Pinpoint the cell where the given text exists, returning its (X, Y) midpoint coordinate. 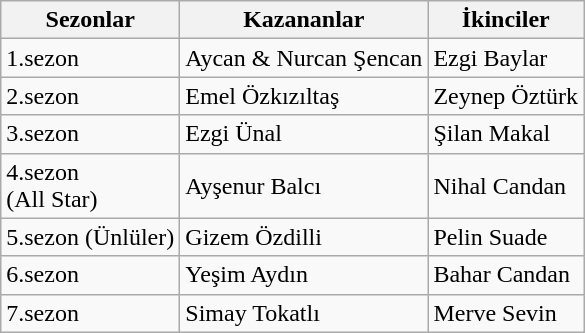
2.sezon (90, 96)
İkinciler (506, 20)
Aycan & Nurcan Şencan (304, 58)
4.sezon(All Star) (90, 186)
Ezgi Ünal (304, 134)
1.sezon (90, 58)
Şilan Makal (506, 134)
Emel Özkızıltaş (304, 96)
Sezonlar (90, 20)
Zeynep Öztürk (506, 96)
6.sezon (90, 275)
Simay Tokatlı (304, 313)
Yeşim Aydın (304, 275)
Ayşenur Balcı (304, 186)
Gizem Özdilli (304, 237)
Ezgi Baylar (506, 58)
5.sezon (Ünlüler) (90, 237)
Bahar Candan (506, 275)
3.sezon (90, 134)
Nihal Candan (506, 186)
Merve Sevin (506, 313)
Kazananlar (304, 20)
Pelin Suade (506, 237)
7.sezon (90, 313)
